Determine the (X, Y) coordinate at the center of the cell enclosing the given text.  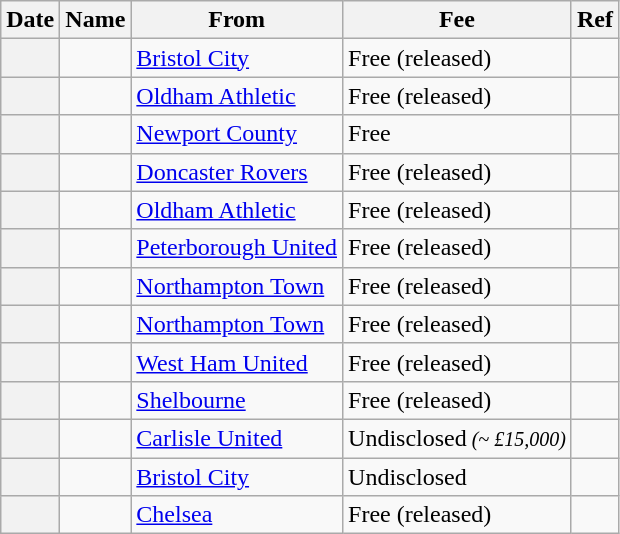
Undisclosed (~ £15,000) (458, 438)
Chelsea (237, 515)
West Ham United (237, 362)
Doncaster Rovers (237, 172)
Ref (594, 20)
Newport County (237, 134)
Free (458, 134)
Shelbourne (237, 400)
Date (30, 20)
Fee (458, 20)
Name (96, 20)
Carlisle United (237, 438)
Peterborough United (237, 248)
Undisclosed (458, 477)
From (237, 20)
